For the text-containing cell, return its midpoint in [x, y] coordinate format. 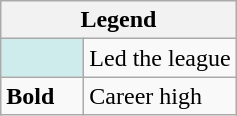
Legend [118, 20]
Bold [42, 96]
Led the league [160, 58]
Career high [160, 96]
